For the text-containing cell, return its midpoint in [X, Y] coordinate format. 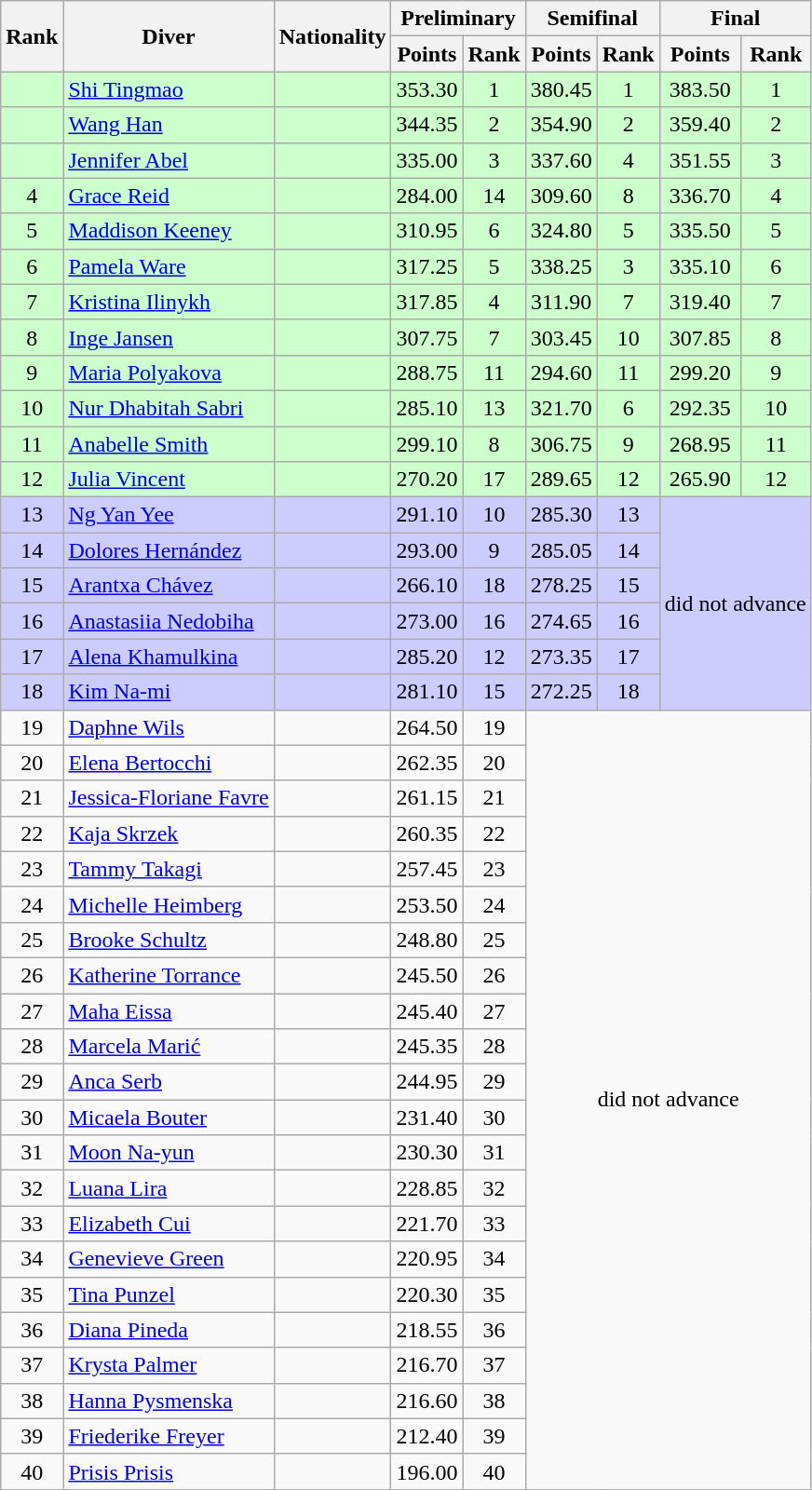
Ng Yan Yee [169, 515]
317.85 [426, 302]
245.40 [426, 1010]
299.20 [700, 372]
Moon Na-yun [169, 1153]
Inge Jansen [169, 337]
253.50 [426, 904]
264.50 [426, 727]
Diana Pineda [169, 1330]
216.60 [426, 1401]
321.70 [561, 408]
273.35 [561, 657]
353.30 [426, 89]
Anastasiia Nedobiha [169, 621]
Kim Na-mi [169, 692]
244.95 [426, 1082]
319.40 [700, 302]
285.10 [426, 408]
Krysta Palmer [169, 1365]
Semifinal [592, 19]
Jessica-Floriane Favre [169, 798]
262.35 [426, 763]
291.10 [426, 515]
Alena Khamulkina [169, 657]
380.45 [561, 89]
303.45 [561, 337]
Arantxa Chávez [169, 586]
245.35 [426, 1047]
324.80 [561, 231]
274.65 [561, 621]
196.00 [426, 1471]
Marcela Marić [169, 1047]
Anca Serb [169, 1082]
273.00 [426, 621]
Michelle Heimberg [169, 904]
Final [736, 19]
Maria Polyakova [169, 372]
Luana Lira [169, 1188]
285.20 [426, 657]
317.25 [426, 266]
335.00 [426, 160]
311.90 [561, 302]
Nationality [332, 36]
231.40 [426, 1117]
Kristina Ilinykh [169, 302]
336.70 [700, 196]
265.90 [700, 480]
230.30 [426, 1153]
Tammy Takagi [169, 869]
288.75 [426, 372]
306.75 [561, 444]
261.15 [426, 798]
Elena Bertocchi [169, 763]
285.05 [561, 550]
Maha Eissa [169, 1010]
Tina Punzel [169, 1294]
228.85 [426, 1188]
Genevieve Green [169, 1259]
Micaela Bouter [169, 1117]
307.75 [426, 337]
Diver [169, 36]
294.60 [561, 372]
293.00 [426, 550]
Kaja Skrzek [169, 833]
245.50 [426, 975]
220.95 [426, 1259]
281.10 [426, 692]
221.70 [426, 1224]
Julia Vincent [169, 480]
335.50 [700, 231]
278.25 [561, 586]
310.95 [426, 231]
Pamela Ware [169, 266]
Nur Dhabitah Sabri [169, 408]
307.85 [700, 337]
266.10 [426, 586]
309.60 [561, 196]
Daphne Wils [169, 727]
335.10 [700, 266]
344.35 [426, 125]
218.55 [426, 1330]
Prisis Prisis [169, 1471]
299.10 [426, 444]
Elizabeth Cui [169, 1224]
260.35 [426, 833]
Katherine Torrance [169, 975]
338.25 [561, 266]
284.00 [426, 196]
292.35 [700, 408]
216.70 [426, 1365]
212.40 [426, 1436]
Shi Tingmao [169, 89]
289.65 [561, 480]
359.40 [700, 125]
Maddison Keeney [169, 231]
257.45 [426, 869]
Wang Han [169, 125]
Hanna Pysmenska [169, 1401]
Jennifer Abel [169, 160]
Brooke Schultz [169, 940]
Preliminary [458, 19]
220.30 [426, 1294]
Friederike Freyer [169, 1436]
Anabelle Smith [169, 444]
Dolores Hernández [169, 550]
337.60 [561, 160]
351.55 [700, 160]
268.95 [700, 444]
248.80 [426, 940]
383.50 [700, 89]
354.90 [561, 125]
272.25 [561, 692]
285.30 [561, 515]
270.20 [426, 480]
Grace Reid [169, 196]
